Return (X, Y) of the center of cell containing provided text 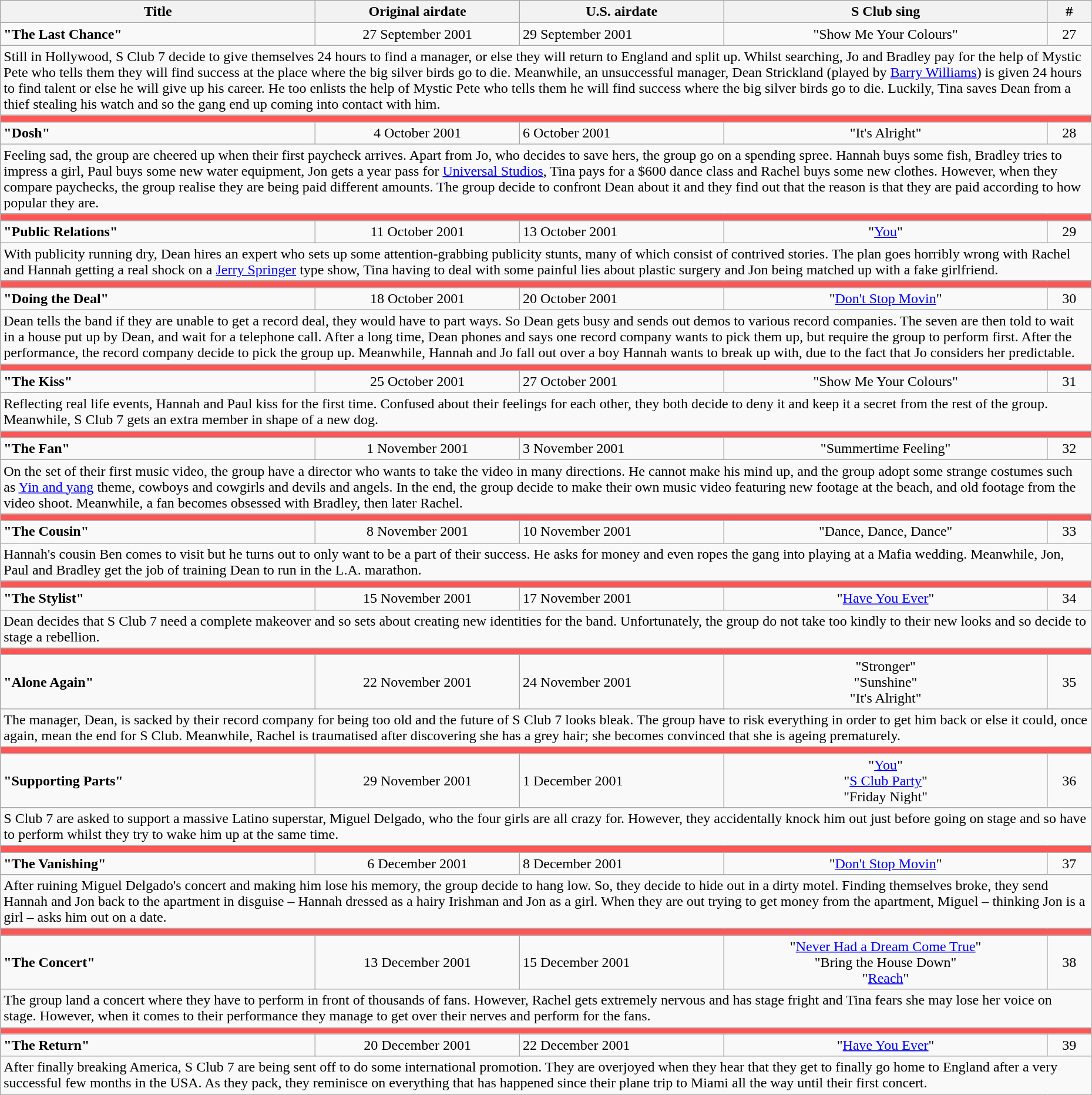
"The Cousin" (158, 532)
35 (1069, 681)
29 (1069, 231)
27 September 2001 (418, 34)
U.S. airdate (621, 12)
"It's Alright" (886, 133)
"You" (886, 231)
20 December 2001 (418, 1045)
"The Return" (158, 1045)
"Doing the Deal" (158, 298)
6 December 2001 (418, 864)
"The Kiss" (158, 382)
"Public Relations" (158, 231)
"Supporting Parts" (158, 780)
"The Concert" (158, 962)
10 November 2001 (621, 532)
"The Vanishing" (158, 864)
29 November 2001 (418, 780)
34 (1069, 599)
"Never Had a Dream Come True""Bring the House Down""Reach" (886, 962)
1 December 2001 (621, 780)
6 October 2001 (621, 133)
"The Last Chance" (158, 34)
36 (1069, 780)
11 October 2001 (418, 231)
28 (1069, 133)
24 November 2001 (621, 681)
Original airdate (418, 12)
17 November 2001 (621, 599)
27 (1069, 34)
"Dosh" (158, 133)
4 October 2001 (418, 133)
8 December 2001 (621, 864)
"The Stylist" (158, 599)
13 October 2001 (621, 231)
"Dance, Dance, Dance" (886, 532)
18 October 2001 (418, 298)
8 November 2001 (418, 532)
# (1069, 12)
30 (1069, 298)
"Summertime Feeling" (886, 449)
37 (1069, 864)
15 December 2001 (621, 962)
1 November 2001 (418, 449)
31 (1069, 382)
25 October 2001 (418, 382)
"Stronger""Sunshine" "It's Alright" (886, 681)
29 September 2001 (621, 34)
3 November 2001 (621, 449)
22 December 2001 (621, 1045)
39 (1069, 1045)
15 November 2001 (418, 599)
27 October 2001 (621, 382)
"The Fan" (158, 449)
33 (1069, 532)
13 December 2001 (418, 962)
Title (158, 12)
38 (1069, 962)
20 October 2001 (621, 298)
32 (1069, 449)
"You""S Club Party""Friday Night" (886, 780)
"Alone Again" (158, 681)
S Club sing (886, 12)
22 November 2001 (418, 681)
